Extract the [X, Y] coordinate from the center of the cell holding the provided text.  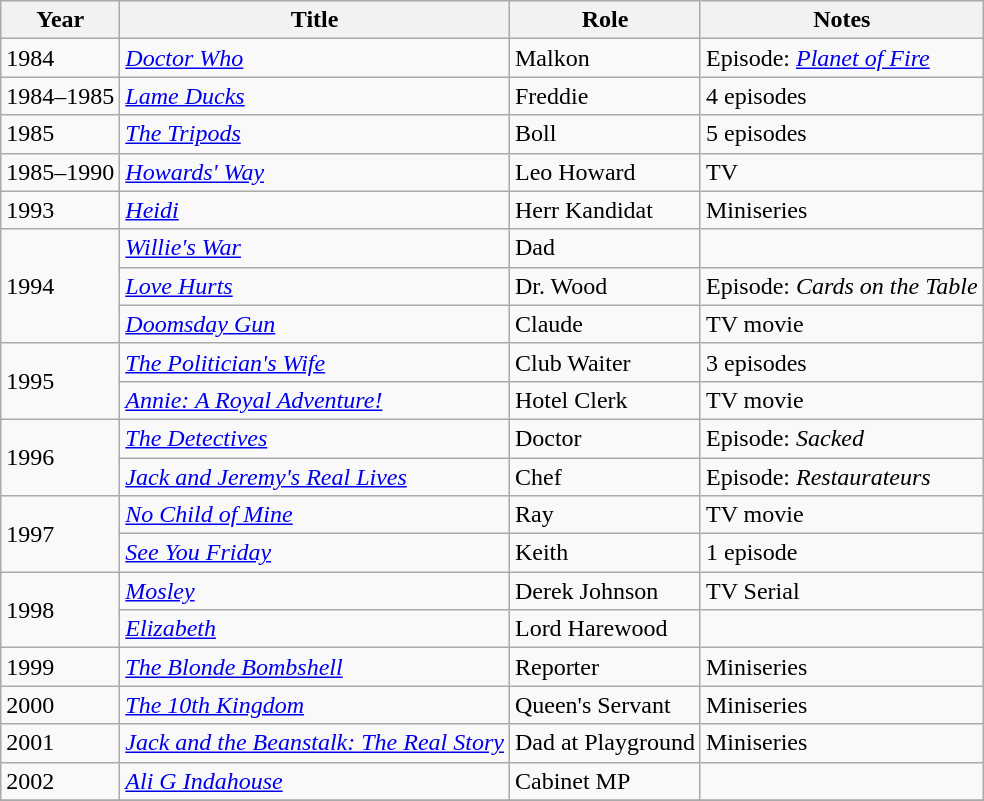
Doctor [604, 438]
Howards' Way [315, 172]
The Tripods [315, 134]
The Blonde Bombshell [315, 667]
Year [60, 20]
TV Serial [842, 591]
Willie's War [315, 248]
Club Waiter [604, 362]
1996 [60, 457]
Jack and Jeremy's Real Lives [315, 477]
1998 [60, 610]
Ali G Indahouse [315, 781]
Hotel Clerk [604, 400]
Title [315, 20]
Episode: Planet of Fire [842, 58]
Derek Johnson [604, 591]
1984–1985 [60, 96]
Freddie [604, 96]
1997 [60, 534]
Dad [604, 248]
1985 [60, 134]
Boll [604, 134]
1993 [60, 210]
Episode: Restaurateurs [842, 477]
Chef [604, 477]
Heidi [315, 210]
1984 [60, 58]
Role [604, 20]
Annie: A Royal Adventure! [315, 400]
Ray [604, 515]
Lame Ducks [315, 96]
Cabinet MP [604, 781]
See You Friday [315, 553]
Notes [842, 20]
Episode: Sacked [842, 438]
4 episodes [842, 96]
Lord Harewood [604, 629]
Love Hurts [315, 286]
Jack and the Beanstalk: The Real Story [315, 743]
Elizabeth [315, 629]
1994 [60, 286]
Keith [604, 553]
Herr Kandidat [604, 210]
Leo Howard [604, 172]
2001 [60, 743]
1995 [60, 381]
2002 [60, 781]
No Child of Mine [315, 515]
Reporter [604, 667]
5 episodes [842, 134]
Dad at Playground [604, 743]
1 episode [842, 553]
Dr. Wood [604, 286]
Episode: Cards on the Table [842, 286]
The Detectives [315, 438]
3 episodes [842, 362]
The Politician's Wife [315, 362]
1985–1990 [60, 172]
Claude [604, 324]
Malkon [604, 58]
Doctor Who [315, 58]
Doomsday Gun [315, 324]
Mosley [315, 591]
The 10th Kingdom [315, 705]
2000 [60, 705]
Queen's Servant [604, 705]
TV [842, 172]
1999 [60, 667]
